From the cell containing the given text, extract its center point as (x, y) coordinate. 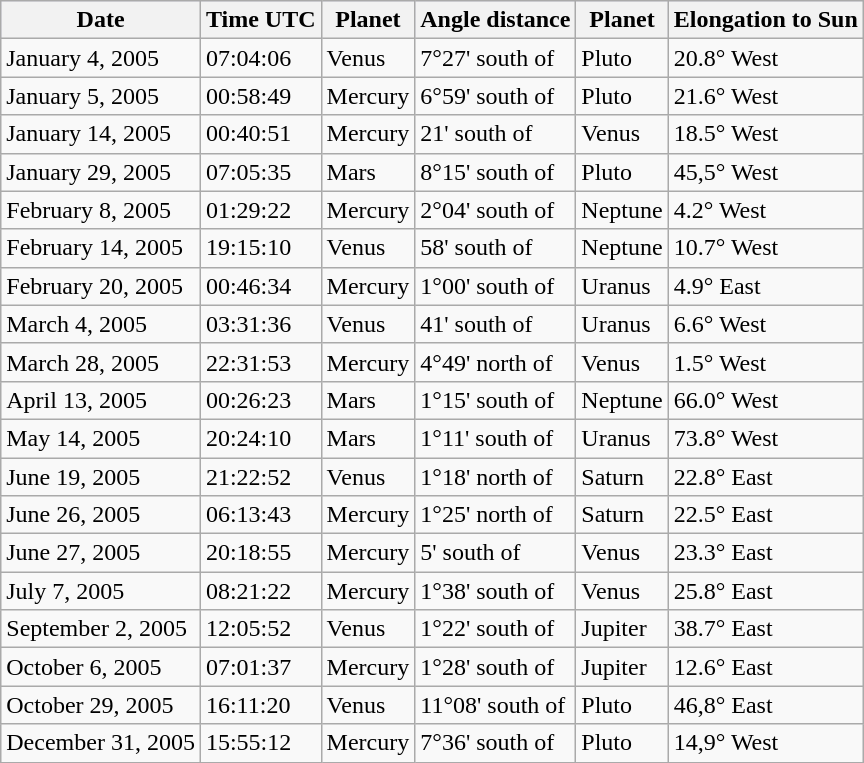
6.6° West (766, 324)
Time UTC (260, 20)
21' south of (496, 134)
4°49' north of (496, 362)
22.5° East (766, 515)
February 8, 2005 (101, 210)
January 14, 2005 (101, 134)
38.7° East (766, 629)
March 4, 2005 (101, 324)
16:11:20 (260, 705)
May 14, 2005 (101, 438)
1.5° West (766, 362)
18.5° West (766, 134)
06:13:43 (260, 515)
20:24:10 (260, 438)
25.8° East (766, 591)
Date (101, 20)
October 6, 2005 (101, 667)
1°15' south of (496, 400)
September 2, 2005 (101, 629)
10.7° West (766, 248)
21:22:52 (260, 477)
July 7, 2005 (101, 591)
February 20, 2005 (101, 286)
23.3° East (766, 553)
08:21:22 (260, 591)
8°15' south of (496, 172)
12.6° East (766, 667)
21.6° West (766, 96)
January 4, 2005 (101, 58)
January 29, 2005 (101, 172)
66.0° West (766, 400)
June 26, 2005 (101, 515)
73.8° West (766, 438)
1°11' south of (496, 438)
January 5, 2005 (101, 96)
7°27' south of (496, 58)
1°00' south of (496, 286)
14,9° West (766, 743)
October 29, 2005 (101, 705)
11°08' south of (496, 705)
19:15:10 (260, 248)
00:26:23 (260, 400)
June 27, 2005 (101, 553)
15:55:12 (260, 743)
20.8° West (766, 58)
4.9° East (766, 286)
1°25' north of (496, 515)
6°59' south of (496, 96)
December 31, 2005 (101, 743)
1°22' south of (496, 629)
Elongation to Sun (766, 20)
March 28, 2005 (101, 362)
2°04' south of (496, 210)
46,8° East (766, 705)
00:40:51 (260, 134)
7°36' south of (496, 743)
1°18' north of (496, 477)
22:31:53 (260, 362)
07:04:06 (260, 58)
58' south of (496, 248)
5' south of (496, 553)
01:29:22 (260, 210)
07:05:35 (260, 172)
April 13, 2005 (101, 400)
1°28' south of (496, 667)
03:31:36 (260, 324)
1°38' south of (496, 591)
07:01:37 (260, 667)
June 19, 2005 (101, 477)
Angle distance (496, 20)
20:18:55 (260, 553)
45,5° West (766, 172)
12:05:52 (260, 629)
00:58:49 (260, 96)
00:46:34 (260, 286)
41' south of (496, 324)
February 14, 2005 (101, 248)
22.8° East (766, 477)
4.2° West (766, 210)
